For the text-containing cell, return its midpoint in [X, Y] coordinate format. 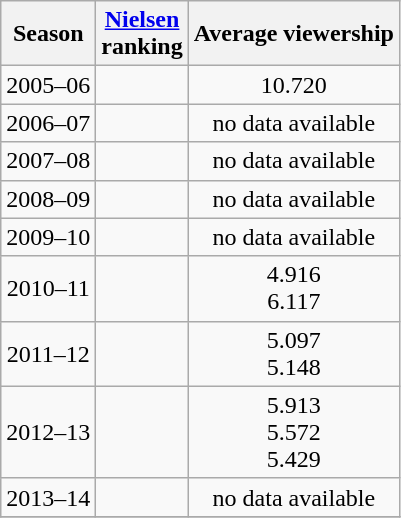
2013–14 [48, 497]
2006–07 [48, 123]
2010–11 [48, 288]
10.720 [294, 85]
Nielsenranking [142, 34]
5.913 5.572 5.429 [294, 432]
Season [48, 34]
Average viewership [294, 34]
2005–06 [48, 85]
4.916 6.117 [294, 288]
2009–10 [48, 237]
2007–08 [48, 161]
2011–12 [48, 354]
2008–09 [48, 199]
5.097 5.148 [294, 354]
2012–13 [48, 432]
